Capture the cell that displays the provided text and extract its (X, Y) central coordinate. 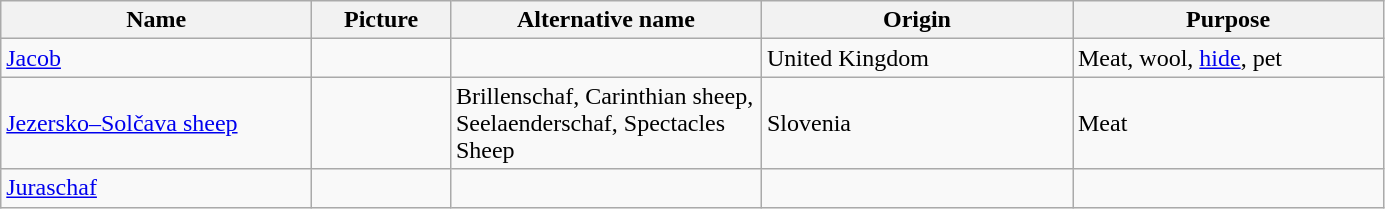
Meat (1228, 123)
Jacob (156, 58)
Purpose (1228, 20)
Juraschaf (156, 188)
Jezersko–Solčava sheep (156, 123)
Picture (382, 20)
Alternative name (606, 20)
Name (156, 20)
United Kingdom (916, 58)
Brillenschaf, Carinthian sheep, Seelaenderschaf, Spectacles Sheep (606, 123)
Meat, wool, hide, pet (1228, 58)
Slovenia (916, 123)
Origin (916, 20)
